Identify which cell holds the provided text, then report its (x, y) central coordinate. 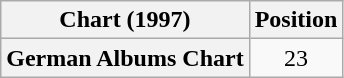
Position (296, 20)
Chart (1997) (125, 20)
23 (296, 58)
German Albums Chart (125, 58)
